Extract the (X, Y) coordinate from the center of the cell holding the provided text.  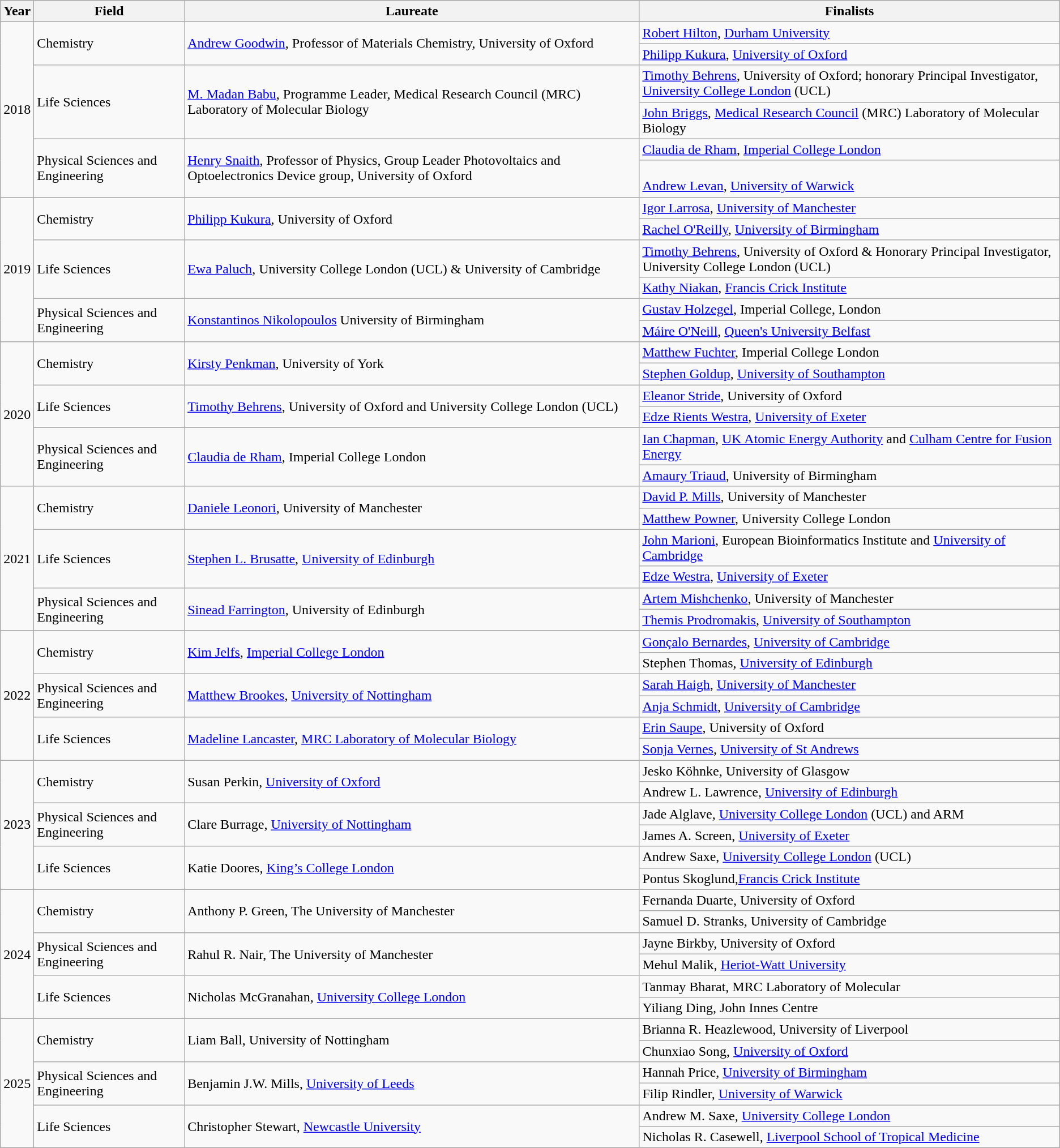
Andrew L. Lawrence, University of Edinburgh (849, 793)
Ian Chapman, UK Atomic Energy Authority and Culham Centre for Fusion Energy (849, 446)
Robert Hilton, Durham University (849, 33)
Jesko Köhnke, University of Glasgow (849, 771)
Kim Jelfs, Imperial College London (412, 652)
Sarah Haigh, University of Manchester (849, 684)
Samuel D. Stranks, University of Cambridge (849, 922)
Christopher Stewart, Newcastle University (412, 1126)
Timothy Behrens, University of Oxford and University College London (UCL) (412, 406)
Finalists (849, 11)
Andrew M. Saxe, University College London (849, 1116)
Hannah Price, University of Birmingham (849, 1073)
Andrew Goodwin, Professor of Materials Chemistry, University of Oxford (412, 44)
Pontus Skoglund,Francis Crick Institute (849, 879)
Matthew Brookes, University of Nottingham (412, 695)
Nicholas R. Casewell, Liverpool School of Tropical Medicine (849, 1137)
Igor Larrosa, University of Manchester (849, 208)
Katie Doores, King’s College London (412, 868)
Laureate (412, 11)
Kathy Niakan, Francis Crick Institute (849, 288)
Matthew Fuchter, Imperial College London (849, 353)
Konstantinos Nikolopoulos University of Birmingham (412, 320)
2022 (17, 695)
Year (17, 11)
Benjamin J.W. Mills, University of Leeds (412, 1083)
2018 (17, 110)
Máire O'Neill, Queen's University Belfast (849, 331)
Andrew Levan, University of Warwick (849, 179)
Anthony P. Green, The University of Manchester (412, 911)
Susan Perkin, University of Oxford (412, 782)
Matthew Powner, University College London (849, 519)
Clare Burrage, University of Nottingham (412, 825)
Erin Saupe, University of Oxford (849, 728)
Nicholas McGranahan, University College London (412, 997)
2019 (17, 269)
2020 (17, 414)
Artem Mishchenko, University of Manchester (849, 598)
Sonja Vernes, University of St Andrews (849, 749)
Stephen L. Brusatte, University of Edinburgh (412, 558)
Daniele Leonori, University of Manchester (412, 508)
Chunxiao Song, University of Oxford (849, 1051)
Brianna R. Heazlewood, University of Liverpool (849, 1029)
Stephen Goldup, University of Southampton (849, 374)
Timothy Behrens, University of Oxford; honorary Principal Investigator, University College London (UCL) (849, 84)
Rahul R. Nair, The University of Manchester (412, 954)
John Marioni, European Bioinformatics Institute and University of Cambridge (849, 548)
Henry Snaith, Professor of Physics, Group Leader Photovoltaics and Optoelectronics Device group, University of Oxford (412, 168)
Yiliang Ding, John Innes Centre (849, 1008)
Filip Rindler, University of Warwick (849, 1094)
Jade Alglave, University College London (UCL) and ARM (849, 814)
John Briggs, Medical Research Council (MRC) Laboratory of Molecular Biology (849, 120)
David P. Mills, University of Manchester (849, 497)
M. Madan Babu, Programme Leader, Medical Research Council (MRC) Laboratory of Molecular Biology (412, 102)
Fernanda Duarte, University of Oxford (849, 900)
Liam Ball, University of Nottingham (412, 1040)
Timothy Behrens, University of Oxford & Honorary Principal Investigator, University College London (UCL) (849, 258)
Mehul Malik, Heriot-Watt University (849, 965)
2025 (17, 1083)
Andrew Saxe, University College London (UCL) (849, 857)
James A. Screen, University of Exeter (849, 836)
Ewa Paluch, University College London (UCL) & University of Cambridge (412, 269)
Rachel O'Reilly, University of Birmingham (849, 229)
Edze Rients Westra, University of Exeter (849, 417)
Amaury Triaud, University of Birmingham (849, 476)
2024 (17, 954)
Sinead Farrington, University of Edinburgh (412, 609)
Tanmay Bharat, MRC Laboratory of Molecular (849, 986)
Stephen Thomas, University of Edinburgh (849, 663)
Gonçalo Bernardes, University of Cambridge (849, 641)
Jayne Birkby, University of Oxford (849, 943)
2021 (17, 558)
Anja Schmidt, University of Cambridge (849, 706)
Edze Westra, University of Exeter (849, 577)
Madeline Lancaster, MRC Laboratory of Molecular Biology (412, 739)
Themis Prodromakis, University of Southampton (849, 620)
2023 (17, 825)
Field (109, 11)
Gustav Holzegel, Imperial College, London (849, 309)
Kirsty Penkman, University of York (412, 363)
Eleanor Stride, University of Oxford (849, 396)
